Output the [X, Y] coordinate of the center of the cell containing the given text.  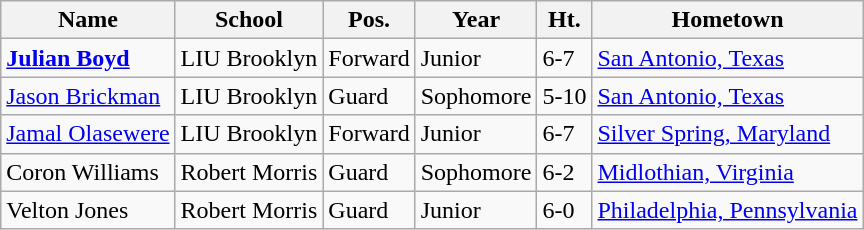
School [249, 20]
Ht. [564, 20]
Julian Boyd [88, 58]
6-0 [564, 210]
Silver Spring, Maryland [728, 134]
Pos. [369, 20]
Jamal Olasewere [88, 134]
Midlothian, Virginia [728, 172]
6-2 [564, 172]
Name [88, 20]
Coron Williams [88, 172]
Philadelphia, Pennsylvania [728, 210]
Hometown [728, 20]
Jason Brickman [88, 96]
Velton Jones [88, 210]
5-10 [564, 96]
Year [476, 20]
